Determine the [x, y] coordinate at the center of the cell enclosing the given text.  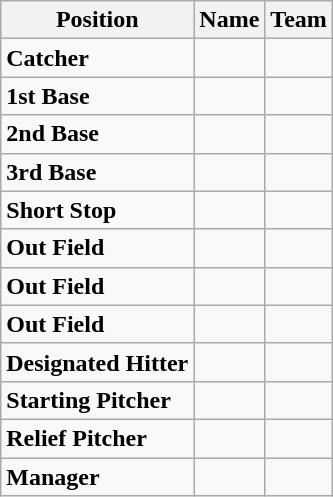
Position [98, 20]
Catcher [98, 58]
Name [230, 20]
Designated Hitter [98, 362]
Relief Pitcher [98, 438]
2nd Base [98, 134]
1st Base [98, 96]
Starting Pitcher [98, 400]
3rd Base [98, 172]
Short Stop [98, 210]
Manager [98, 477]
Team [299, 20]
